Find where the given text appears and provide that cell's center as [x, y] coordinate. 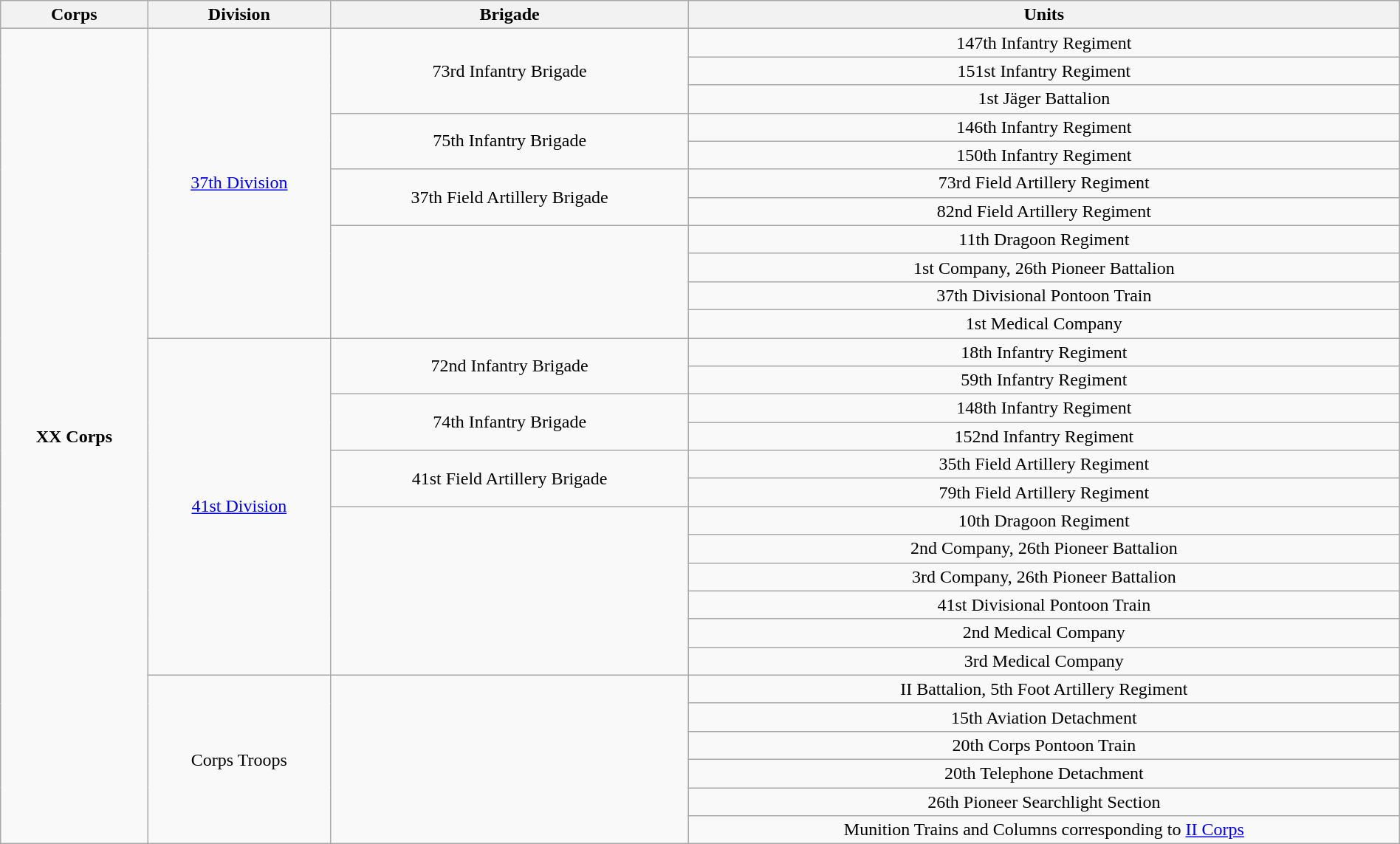
152nd Infantry Regiment [1044, 436]
37th Field Artillery Brigade [509, 197]
XX Corps [74, 436]
3rd Company, 26th Pioneer Battalion [1044, 577]
73rd Field Artillery Regiment [1044, 183]
151st Infantry Regiment [1044, 71]
Munition Trains and Columns corresponding to II Corps [1044, 830]
35th Field Artillery Regiment [1044, 464]
Units [1044, 15]
1st Medical Company [1044, 323]
146th Infantry Regiment [1044, 127]
15th Aviation Detachment [1044, 717]
1st Jäger Battalion [1044, 99]
3rd Medical Company [1044, 661]
41st Field Artillery Brigade [509, 478]
Division [239, 15]
37th Division [239, 183]
Corps [74, 15]
41st Divisional Pontoon Train [1044, 605]
18th Infantry Regiment [1044, 352]
37th Divisional Pontoon Train [1044, 295]
2nd Company, 26th Pioneer Battalion [1044, 549]
72nd Infantry Brigade [509, 366]
II Battalion, 5th Foot Artillery Regiment [1044, 689]
150th Infantry Regiment [1044, 155]
1st Company, 26th Pioneer Battalion [1044, 267]
11th Dragoon Regiment [1044, 239]
20th Telephone Detachment [1044, 773]
82nd Field Artillery Regiment [1044, 211]
74th Infantry Brigade [509, 422]
79th Field Artillery Regiment [1044, 493]
147th Infantry Regiment [1044, 43]
75th Infantry Brigade [509, 141]
Corps Troops [239, 759]
148th Infantry Regiment [1044, 408]
10th Dragoon Regiment [1044, 521]
Brigade [509, 15]
2nd Medical Company [1044, 633]
59th Infantry Regiment [1044, 380]
26th Pioneer Searchlight Section [1044, 801]
20th Corps Pontoon Train [1044, 745]
41st Division [239, 507]
73rd Infantry Brigade [509, 71]
